Provide the [X, Y] coordinate of the cell's center where the given text is located.  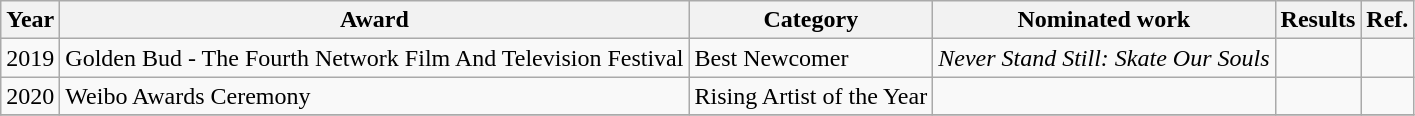
Ref. [1388, 20]
Never Stand Still: Skate Our Souls [1104, 58]
Nominated work [1104, 20]
Year [30, 20]
2020 [30, 96]
Category [811, 20]
Award [374, 20]
Golden Bud - The Fourth Network Film And Television Festival [374, 58]
Rising Artist of the Year [811, 96]
2019 [30, 58]
Best Newcomer [811, 58]
Results [1318, 20]
Weibo Awards Ceremony [374, 96]
